For the text-containing cell, return its midpoint in [X, Y] coordinate format. 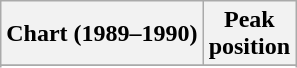
Chart (1989–1990) [102, 34]
Peakposition [249, 34]
